Extract the [x, y] coordinate from the center of the cell holding the provided text.  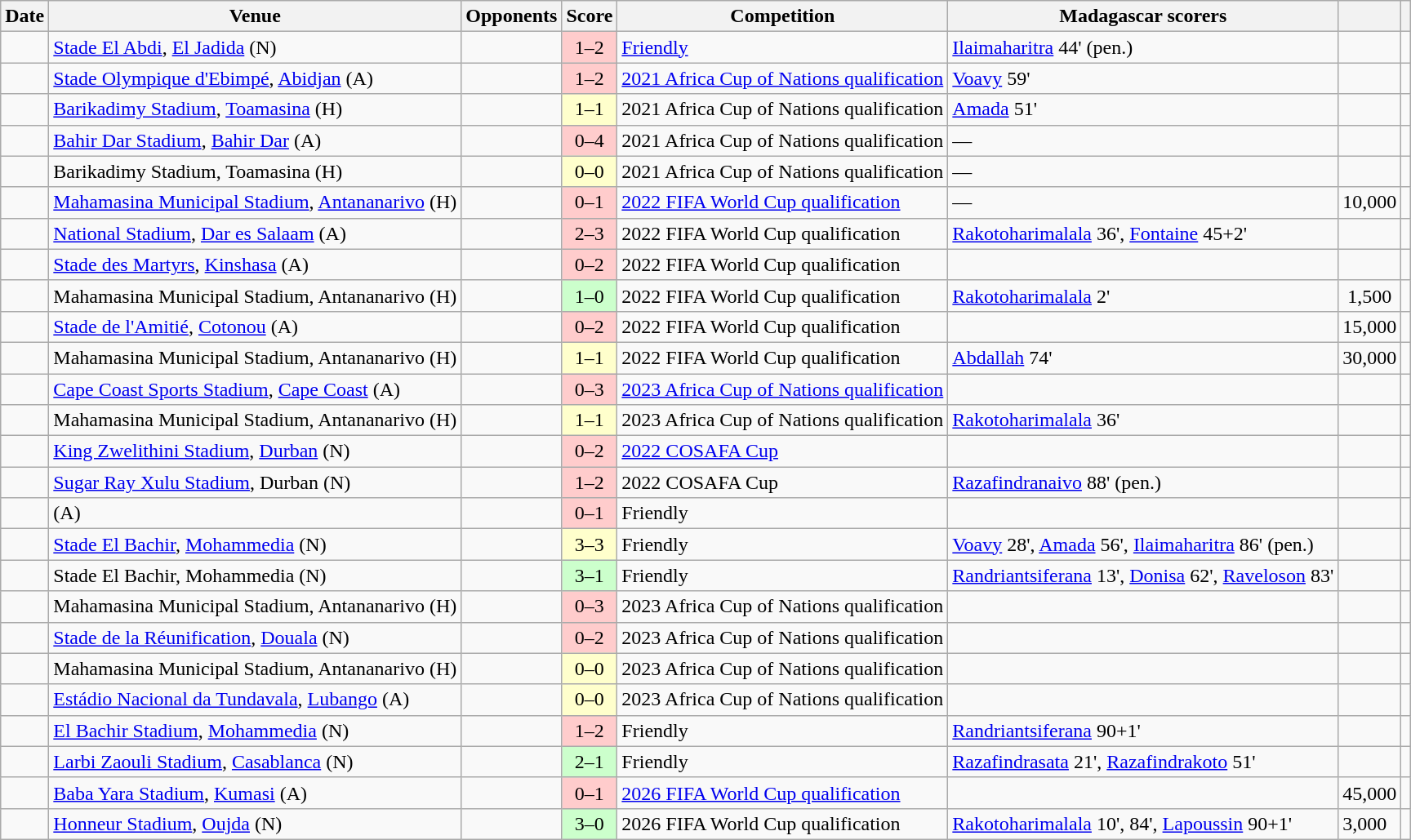
Razafindrasata 21', Razafindrakoto 51' [1143, 762]
King Zwelithini Stadium, Durban (N) [255, 451]
Ilaimaharitra 44' (pen.) [1143, 47]
El Bachir Stadium, Mohammedia (N) [255, 731]
Larbi Zaouli Stadium, Casablanca (N) [255, 762]
Stade El Abdi, El Jadida (N) [255, 47]
1,500 [1370, 296]
Abdallah 74' [1143, 358]
Stade Olympique d'Ebimpé, Abidjan (A) [255, 78]
10,000 [1370, 202]
Madagascar scorers [1143, 16]
45,000 [1370, 793]
Estádio Nacional da Tundavala, Lubango (A) [255, 700]
2–3 [590, 233]
0–4 [590, 140]
Rakotoharimalala 36', Fontaine 45+2' [1143, 233]
30,000 [1370, 358]
Voavy 59' [1143, 78]
Rakotoharimalala 10', 84', Lapoussin 90+1' [1143, 824]
Cape Coast Sports Stadium, Cape Coast (A) [255, 389]
3–0 [590, 824]
3–1 [590, 576]
Stade de la Réunification, Douala (N) [255, 638]
Randriantsiferana 13', Donisa 62', Raveloson 83' [1143, 576]
Sugar Ray Xulu Stadium, Durban (N) [255, 482]
Venue [255, 16]
Randriantsiferana 90+1' [1143, 731]
Voavy 28', Amada 56', Ilaimaharitra 86' (pen.) [1143, 544]
Razafindranaivo 88' (pen.) [1143, 482]
Date [24, 16]
Stade de l'Amitié, Cotonou (A) [255, 327]
Honneur Stadium, Oujda (N) [255, 824]
Stade des Martyrs, Kinshasa (A) [255, 264]
Score [590, 16]
Rakotoharimalala 2' [1143, 296]
National Stadium, Dar es Salaam (A) [255, 233]
Opponents [511, 16]
15,000 [1370, 327]
3–3 [590, 544]
Bahir Dar Stadium, Bahir Dar (A) [255, 140]
3,000 [1370, 824]
2–1 [590, 762]
Baba Yara Stadium, Kumasi (A) [255, 793]
1–0 [590, 296]
(A) [255, 513]
Rakotoharimalala 36' [1143, 420]
Competition [782, 16]
Amada 51' [1143, 109]
